Output the [x, y] coordinate of the center of the cell containing the given text.  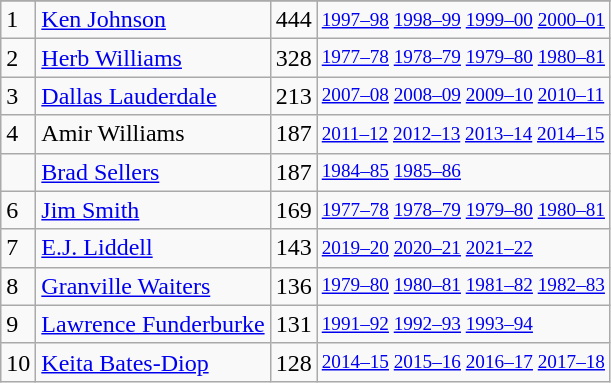
2011–12 2012–13 2013–14 2014–15 [463, 134]
Ken Johnson [153, 20]
Amir Williams [153, 134]
1997–98 1998–99 1999–00 2000–01 [463, 20]
1991–92 1992–93 1993–94 [463, 324]
7 [18, 248]
2014–15 2015–16 2016–17 2017–18 [463, 362]
213 [294, 96]
1979–80 1980–81 1981–82 1982–83 [463, 286]
Lawrence Funderburke [153, 324]
128 [294, 362]
8 [18, 286]
2019–20 2020–21 2021–22 [463, 248]
6 [18, 210]
136 [294, 286]
1984–85 1985–86 [463, 172]
Brad Sellers [153, 172]
131 [294, 324]
Keita Bates-Diop [153, 362]
328 [294, 58]
143 [294, 248]
Jim Smith [153, 210]
444 [294, 20]
Herb Williams [153, 58]
3 [18, 96]
2 [18, 58]
169 [294, 210]
4 [18, 134]
1 [18, 20]
10 [18, 362]
9 [18, 324]
2007–08 2008–09 2009–10 2010–11 [463, 96]
Dallas Lauderdale [153, 96]
E.J. Liddell [153, 248]
Granville Waiters [153, 286]
